Find where the given text appears and provide that cell's center as (x, y) coordinate. 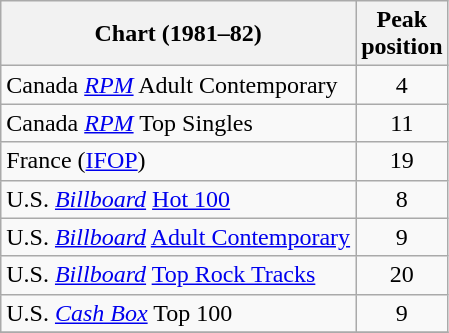
4 (402, 85)
11 (402, 123)
19 (402, 161)
U.S. Billboard Top Rock Tracks (178, 275)
U.S. Cash Box Top 100 (178, 313)
Canada RPM Top Singles (178, 123)
20 (402, 275)
8 (402, 199)
Chart (1981–82) (178, 34)
U.S. Billboard Hot 100 (178, 199)
U.S. Billboard Adult Contemporary (178, 237)
Canada RPM Adult Contemporary (178, 85)
France (IFOP) (178, 161)
Peakposition (402, 34)
